Extract the [x, y] coordinate from the center of the cell holding the provided text.  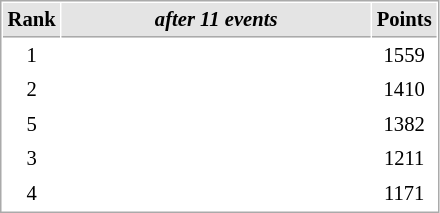
1410 [404, 90]
1382 [404, 124]
2 [32, 90]
Points [404, 20]
1211 [404, 158]
after 11 events [216, 20]
1171 [404, 194]
3 [32, 158]
4 [32, 194]
1 [32, 56]
1559 [404, 56]
Rank [32, 20]
5 [32, 124]
